Provide the [X, Y] coordinate of the cell's center where the given text is located.  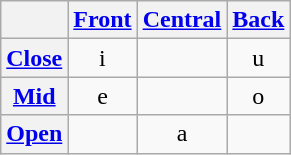
a [182, 134]
o [258, 96]
e [102, 96]
Front [102, 20]
u [258, 58]
Close [34, 58]
Mid [34, 96]
Back [258, 20]
Central [182, 20]
Open [34, 134]
i [102, 58]
